Determine the [x, y] coordinate at the center of the cell enclosing the given text.  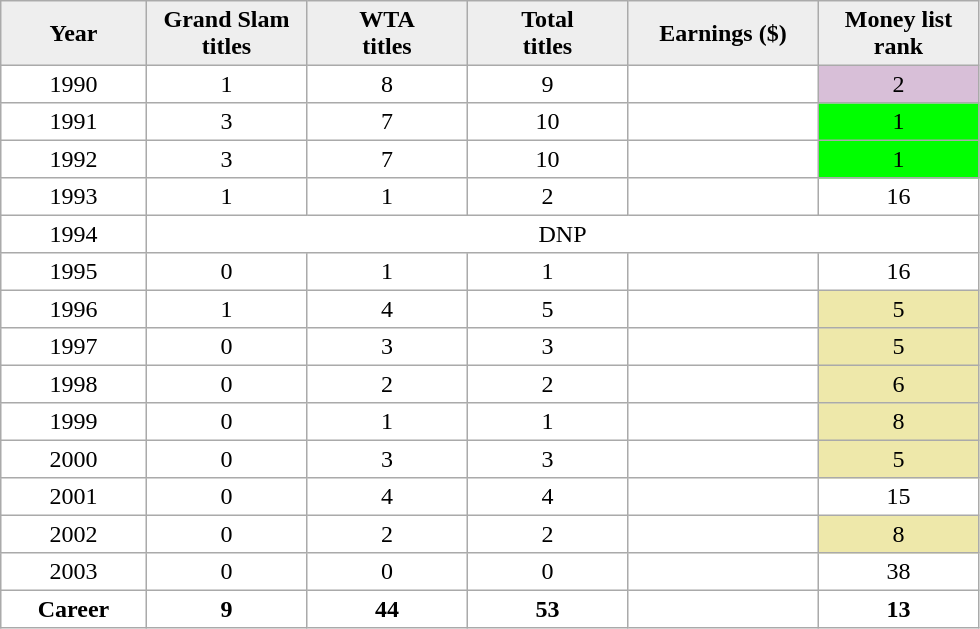
1995 [74, 272]
1992 [74, 159]
53 [547, 609]
2002 [74, 534]
Grand Slam titles [226, 33]
2003 [74, 572]
Money list rank [898, 33]
1993 [74, 197]
Total titles [547, 33]
1997 [74, 347]
Career [74, 609]
38 [898, 572]
2001 [74, 497]
13 [898, 609]
Year [74, 33]
WTA titles [387, 33]
2000 [74, 459]
Earnings ($) [723, 33]
1999 [74, 422]
15 [898, 497]
6 [898, 384]
44 [387, 609]
1994 [74, 234]
1990 [74, 84]
1991 [74, 122]
1998 [74, 384]
1996 [74, 309]
DNP [562, 234]
